Return [x, y] of the center of cell containing provided text 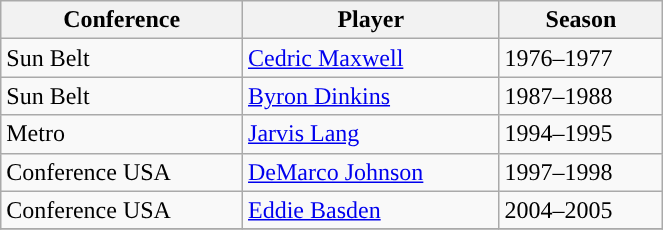
2004–2005 [581, 210]
Season [581, 20]
1976–1977 [581, 58]
Player [371, 20]
1997–1998 [581, 172]
Jarvis Lang [371, 134]
Eddie Basden [371, 210]
1994–1995 [581, 134]
Metro [122, 134]
Byron Dinkins [371, 96]
1987–1988 [581, 96]
Conference [122, 20]
DeMarco Johnson [371, 172]
Cedric Maxwell [371, 58]
